Identify which cell holds the provided text, then report its (X, Y) central coordinate. 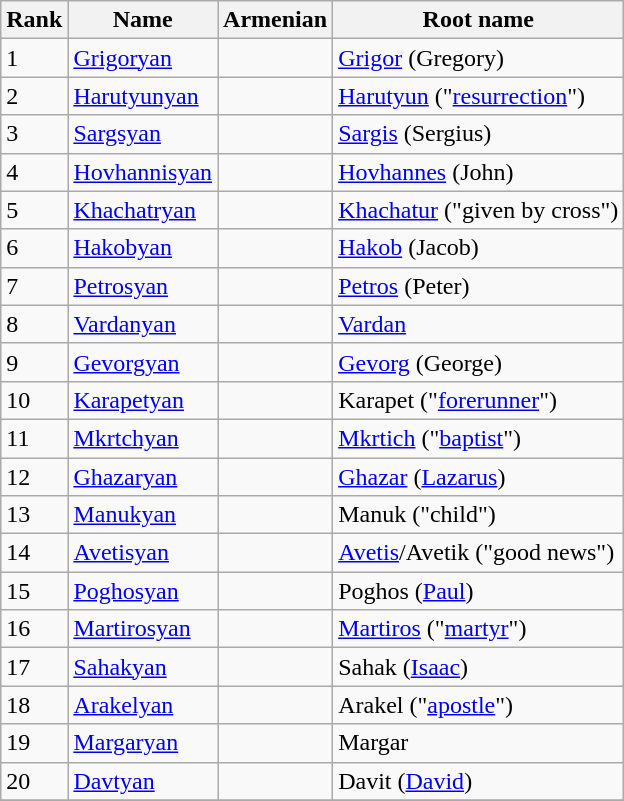
Grigoryan (143, 58)
Karapetyan (143, 400)
Khachatur ("given by cross") (478, 210)
Martirosyan (143, 629)
Hakobyan (143, 248)
5 (34, 210)
Hovhannes (John) (478, 172)
11 (34, 438)
Sargis (Sergius) (478, 134)
2 (34, 96)
Avetis/Avetik ("good news") (478, 553)
Mkrtich ("baptist") (478, 438)
3 (34, 134)
Davit (David) (478, 781)
Vardan (478, 324)
Khachatryan (143, 210)
Manuk ("child") (478, 515)
16 (34, 629)
Ghazar (Lazarus) (478, 477)
17 (34, 667)
Rank (34, 20)
Manukyan (143, 515)
Sahakyan (143, 667)
Poghosyan (143, 591)
19 (34, 743)
Margar (478, 743)
4 (34, 172)
Vardanyan (143, 324)
Poghos (Paul) (478, 591)
8 (34, 324)
13 (34, 515)
Arakelyan (143, 705)
Armenian (276, 20)
Mkrtchyan (143, 438)
12 (34, 477)
Harutyunyan (143, 96)
18 (34, 705)
15 (34, 591)
Karapet ("forerunner") (478, 400)
Hovhannisyan (143, 172)
Sargsyan (143, 134)
Ghazaryan (143, 477)
Hakob (Jacob) (478, 248)
Name (143, 20)
20 (34, 781)
Grigor (Gregory) (478, 58)
Root name (478, 20)
Petros (Peter) (478, 286)
6 (34, 248)
Avetisyan (143, 553)
Harutyun ("resurrection") (478, 96)
14 (34, 553)
10 (34, 400)
Sahak (Isaac) (478, 667)
Davtyan (143, 781)
9 (34, 362)
7 (34, 286)
Martiros ("martyr") (478, 629)
Arakel ("apostle") (478, 705)
1 (34, 58)
Petrosyan (143, 286)
Gevorgyan (143, 362)
Margaryan (143, 743)
Gevorg (George) (478, 362)
